Detect which cell encompasses the target text, then output its [X, Y] center coordinate. 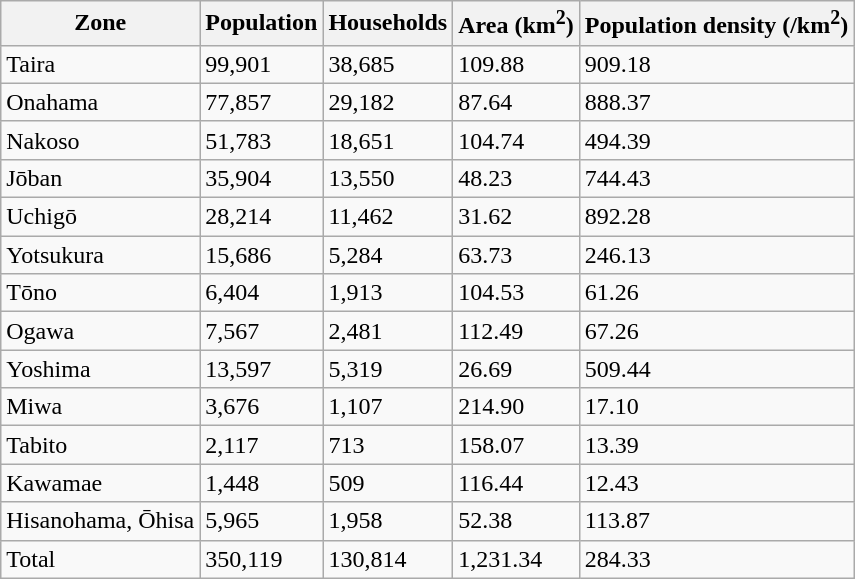
Uchigō [100, 217]
Yotsukura [100, 255]
13,550 [388, 178]
Area (km2) [516, 24]
6,404 [262, 293]
113.87 [716, 521]
5,284 [388, 255]
116.44 [516, 483]
29,182 [388, 102]
1,448 [262, 483]
2,117 [262, 445]
Ogawa [100, 331]
Onahama [100, 102]
51,783 [262, 140]
11,462 [388, 217]
112.49 [516, 331]
61.26 [716, 293]
5,319 [388, 369]
7,567 [262, 331]
99,901 [262, 64]
13.39 [716, 445]
350,119 [262, 559]
713 [388, 445]
28,214 [262, 217]
Households [388, 24]
Population [262, 24]
509 [388, 483]
52.38 [516, 521]
Taira [100, 64]
Kawamae [100, 483]
104.74 [516, 140]
48.23 [516, 178]
38,685 [388, 64]
Hisanohama, Ōhisa [100, 521]
494.39 [716, 140]
35,904 [262, 178]
31.62 [516, 217]
13,597 [262, 369]
109.88 [516, 64]
26.69 [516, 369]
Jōban [100, 178]
67.26 [716, 331]
1,231.34 [516, 559]
Miwa [100, 407]
Population density (/km2) [716, 24]
509.44 [716, 369]
744.43 [716, 178]
77,857 [262, 102]
Nakoso [100, 140]
63.73 [516, 255]
246.13 [716, 255]
1,107 [388, 407]
1,958 [388, 521]
Zone [100, 24]
1,913 [388, 293]
909.18 [716, 64]
17.10 [716, 407]
130,814 [388, 559]
5,965 [262, 521]
2,481 [388, 331]
158.07 [516, 445]
214.90 [516, 407]
12.43 [716, 483]
Total [100, 559]
87.64 [516, 102]
18,651 [388, 140]
104.53 [516, 293]
888.37 [716, 102]
284.33 [716, 559]
Yoshima [100, 369]
15,686 [262, 255]
Tabito [100, 445]
Tōno [100, 293]
3,676 [262, 407]
892.28 [716, 217]
